Locate the cell with the specified text and output its [x, y] center coordinate. 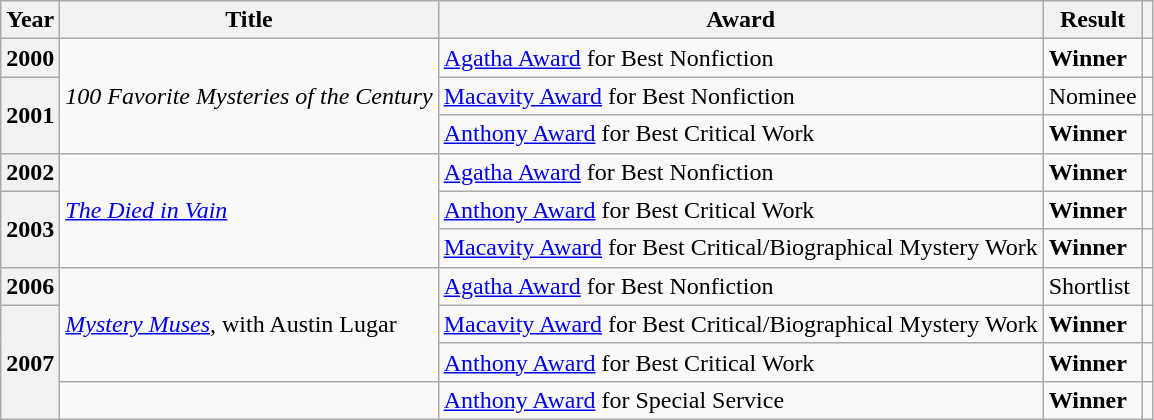
2000 [30, 58]
Year [30, 20]
Mystery Muses, with Austin Lugar [249, 324]
2006 [30, 286]
2001 [30, 115]
2007 [30, 362]
The Died in Vain [249, 210]
100 Favorite Mysteries of the Century [249, 96]
Macavity Award for Best Nonfiction [740, 96]
Result [1092, 20]
Anthony Award for Special Service [740, 400]
2003 [30, 229]
Award [740, 20]
2002 [30, 172]
Nominee [1092, 96]
Title [249, 20]
Shortlist [1092, 286]
